Locate the cell with the specified text and output its [x, y] center coordinate. 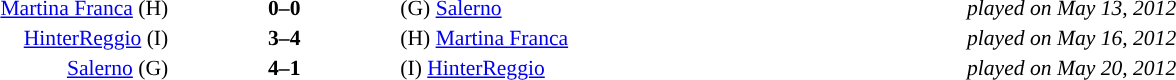
(H) Martina Franca [682, 38]
3–4 [284, 38]
